Locate the cell with the specified text and output its (x, y) center coordinate. 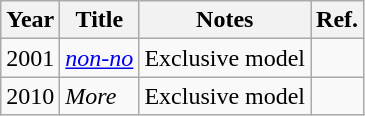
Ref. (338, 20)
Notes (225, 20)
Title (100, 20)
2001 (30, 58)
2010 (30, 96)
More (100, 96)
Year (30, 20)
non-no (100, 58)
